Find where the given text appears and provide that cell's center as (X, Y) coordinate. 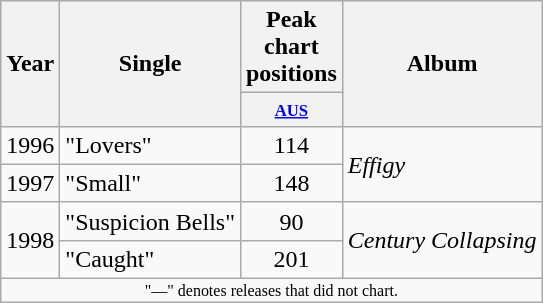
1996 (30, 145)
Peak chart positions (291, 47)
"Small" (150, 183)
90 (291, 221)
1998 (30, 240)
148 (291, 183)
"Suspicion Bells" (150, 221)
"Lovers" (150, 145)
AUS (291, 110)
201 (291, 259)
"—" denotes releases that did not chart. (272, 291)
Single (150, 64)
Effigy (442, 164)
1997 (30, 183)
Year (30, 64)
Album (442, 64)
114 (291, 145)
"Caught" (150, 259)
Century Collapsing (442, 240)
